Extract the [x, y] coordinate from the center of the cell holding the provided text.  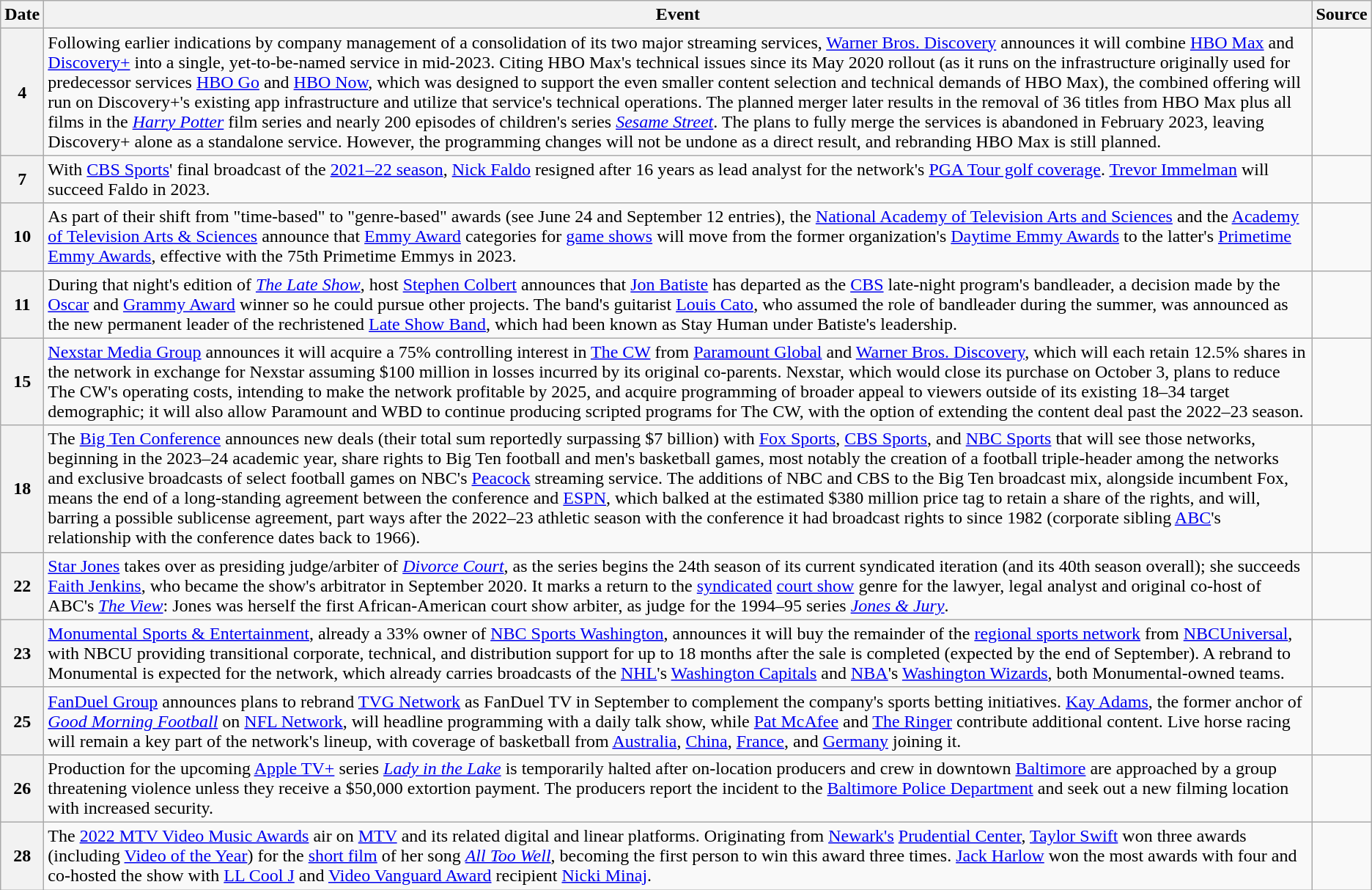
22 [22, 586]
Source [1341, 15]
11 [22, 304]
7 [22, 179]
Date [22, 15]
28 [22, 856]
23 [22, 653]
15 [22, 381]
10 [22, 237]
Event [678, 15]
25 [22, 721]
4 [22, 92]
18 [22, 488]
26 [22, 788]
